Capture the cell that displays the provided text and extract its [X, Y] central coordinate. 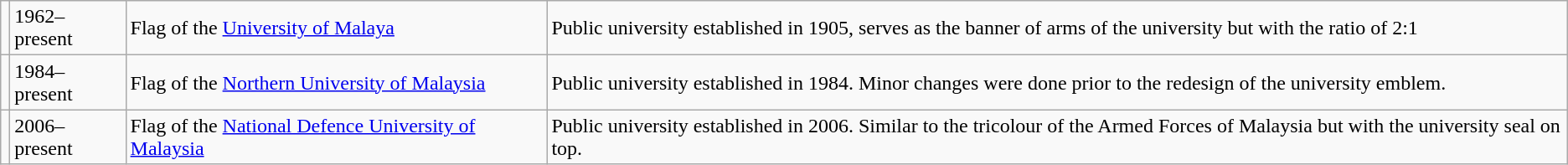
2006–present [68, 137]
Flag of the Northern University of Malaysia [337, 82]
Public university established in 1905, serves as the banner of arms of the university but with the ratio of 2:1 [1057, 28]
Flag of the National Defence University of Malaysia [337, 137]
Public university established in 2006. Similar to the tricolour of the Armed Forces of Malaysia but with the university seal on top. [1057, 137]
Flag of the University of Malaya [337, 28]
Public university established in 1984. Minor changes were done prior to the redesign of the university emblem. [1057, 82]
1962–present [68, 28]
1984–present [68, 82]
